Scan for the cell matching the given text and deliver its [x, y] coordinate at center. 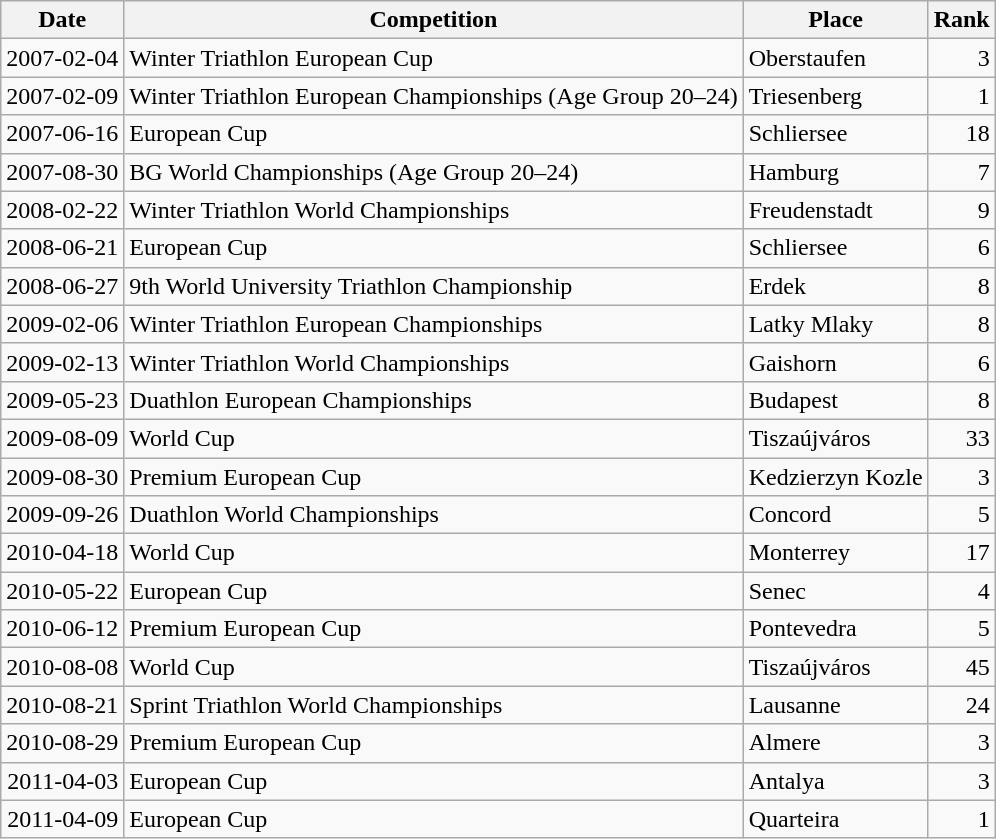
Triesenberg [836, 96]
Lausanne [836, 705]
33 [962, 438]
2011-04-09 [62, 819]
2007-06-16 [62, 134]
2010-04-18 [62, 553]
2007-02-09 [62, 96]
Competition [434, 20]
18 [962, 134]
Sprint Triathlon World Championships [434, 705]
BG World Championships (Age Group 20–24) [434, 172]
4 [962, 591]
45 [962, 667]
Winter Triathlon European Cup [434, 58]
2007-08-30 [62, 172]
Concord [836, 515]
Date [62, 20]
2008-06-21 [62, 248]
2009-08-30 [62, 477]
2009-05-23 [62, 400]
Pontevedra [836, 629]
2011-04-03 [62, 781]
17 [962, 553]
2008-02-22 [62, 210]
Gaishorn [836, 362]
2010-05-22 [62, 591]
Quarteira [836, 819]
Almere [836, 743]
Antalya [836, 781]
Senec [836, 591]
Place [836, 20]
Kedzierzyn Kozle [836, 477]
Duathlon World Championships [434, 515]
Winter Triathlon European Championships (Age Group 20–24) [434, 96]
Hamburg [836, 172]
2007-02-04 [62, 58]
Latky Mlaky [836, 324]
2010-08-21 [62, 705]
7 [962, 172]
2009-09-26 [62, 515]
2009-02-13 [62, 362]
2008-06-27 [62, 286]
Budapest [836, 400]
Duathlon European Championships [434, 400]
Freudenstadt [836, 210]
Winter Triathlon European Championships [434, 324]
24 [962, 705]
2010-06-12 [62, 629]
Oberstaufen [836, 58]
Erdek [836, 286]
2010-08-29 [62, 743]
9 [962, 210]
2009-08-09 [62, 438]
9th World University Triathlon Championship [434, 286]
2009-02-06 [62, 324]
Monterrey [836, 553]
2010-08-08 [62, 667]
Rank [962, 20]
